Extract the (x, y) coordinate from the center of the cell holding the provided text.  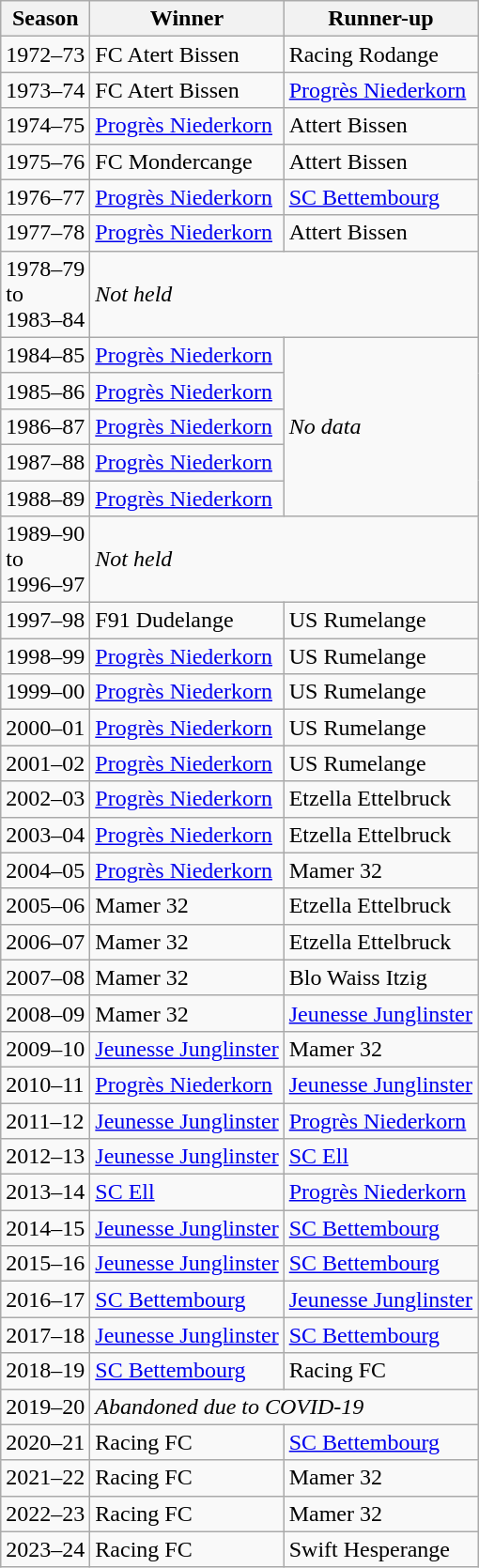
1989–90to1996–97 (45, 560)
2003–04 (45, 835)
2022–23 (45, 1514)
1999–00 (45, 692)
2019–20 (45, 1407)
2015–16 (45, 1264)
2002–03 (45, 799)
Racing Rodange (380, 54)
2008–09 (45, 1013)
Winner (187, 19)
2020–21 (45, 1442)
FC Mondercange (187, 161)
2023–24 (45, 1549)
2018–19 (45, 1371)
1997–98 (45, 621)
2000–01 (45, 728)
2011–12 (45, 1120)
2006–07 (45, 942)
F91 Dudelange (187, 621)
2021–22 (45, 1478)
Blo Waiss Itzig (380, 977)
2007–08 (45, 977)
1978–79to1983–84 (45, 294)
2016–17 (45, 1299)
2012–13 (45, 1157)
1988–89 (45, 499)
2014–15 (45, 1228)
2013–14 (45, 1192)
1974–75 (45, 126)
2005–06 (45, 906)
1987–88 (45, 462)
2017–18 (45, 1335)
1975–76 (45, 161)
Swift Hesperange (380, 1549)
2009–10 (45, 1049)
1977–78 (45, 233)
1984–85 (45, 355)
1985–86 (45, 391)
1976–77 (45, 197)
2010–11 (45, 1084)
1986–87 (45, 426)
Runner-up (380, 19)
1998–99 (45, 656)
Season (45, 19)
1973–74 (45, 90)
No data (380, 426)
2004–05 (45, 870)
Abandoned due to COVID-19 (284, 1407)
2001–02 (45, 763)
1972–73 (45, 54)
